Pinpoint the cell where the given text exists, returning its (X, Y) midpoint coordinate. 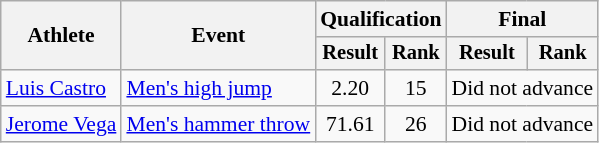
Athlete (62, 36)
71.61 (350, 124)
Jerome Vega (62, 124)
Event (218, 36)
15 (416, 88)
26 (416, 124)
Final (523, 19)
Men's high jump (218, 88)
Qualification (380, 19)
Men's hammer throw (218, 124)
2.20 (350, 88)
Luis Castro (62, 88)
